Extract the [x, y] coordinate from the center of the cell holding the provided text.  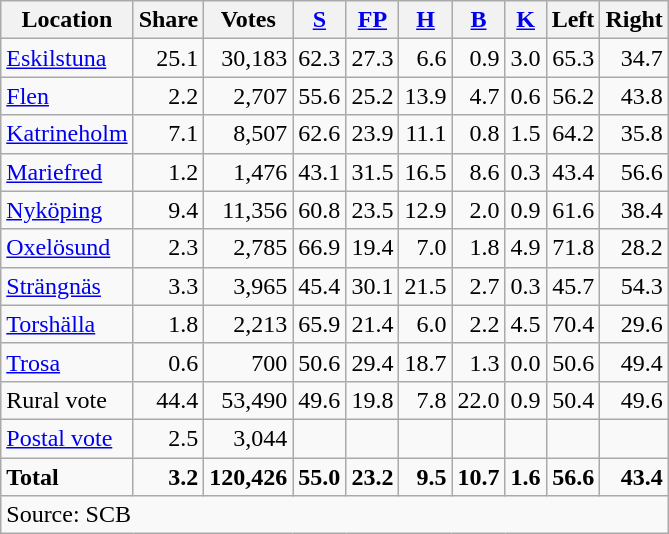
35.8 [634, 134]
120,426 [248, 477]
56.2 [573, 96]
62.6 [320, 134]
11.1 [426, 134]
43.8 [634, 96]
22.0 [478, 400]
700 [248, 362]
2,707 [248, 96]
Rural vote [67, 400]
54.3 [634, 286]
4.7 [478, 96]
7.8 [426, 400]
28.2 [634, 248]
Flen [67, 96]
30.1 [372, 286]
B [478, 20]
Location [67, 20]
29.6 [634, 324]
2.3 [168, 248]
6.6 [426, 58]
12.9 [426, 210]
31.5 [372, 172]
2,785 [248, 248]
3.0 [526, 58]
11,356 [248, 210]
K [526, 20]
34.7 [634, 58]
6.0 [426, 324]
FP [372, 20]
64.2 [573, 134]
Right [634, 20]
Katrineholm [67, 134]
Left [573, 20]
Votes [248, 20]
3,965 [248, 286]
3.2 [168, 477]
Oxelösund [67, 248]
4.9 [526, 248]
2.0 [478, 210]
Mariefred [67, 172]
8.6 [478, 172]
19.8 [372, 400]
2,213 [248, 324]
Trosa [67, 362]
Strängnäs [67, 286]
Eskilstuna [67, 58]
65.3 [573, 58]
10.7 [478, 477]
43.1 [320, 172]
23.2 [372, 477]
9.4 [168, 210]
18.7 [426, 362]
23.5 [372, 210]
1.3 [478, 362]
44.4 [168, 400]
29.4 [372, 362]
Share [168, 20]
16.5 [426, 172]
3,044 [248, 438]
70.4 [573, 324]
1.6 [526, 477]
H [426, 20]
30,183 [248, 58]
55.6 [320, 96]
1.2 [168, 172]
49.4 [634, 362]
62.3 [320, 58]
25.2 [372, 96]
8,507 [248, 134]
66.9 [320, 248]
2.5 [168, 438]
55.0 [320, 477]
Total [67, 477]
45.4 [320, 286]
61.6 [573, 210]
S [320, 20]
71.8 [573, 248]
1.5 [526, 134]
0.0 [526, 362]
53,490 [248, 400]
45.7 [573, 286]
38.4 [634, 210]
Source: SCB [335, 515]
27.3 [372, 58]
25.1 [168, 58]
9.5 [426, 477]
2.7 [478, 286]
Nyköping [67, 210]
3.3 [168, 286]
21.4 [372, 324]
13.9 [426, 96]
19.4 [372, 248]
1,476 [248, 172]
0.8 [478, 134]
60.8 [320, 210]
Postal vote [67, 438]
65.9 [320, 324]
7.0 [426, 248]
7.1 [168, 134]
Torshälla [67, 324]
4.5 [526, 324]
50.4 [573, 400]
23.9 [372, 134]
21.5 [426, 286]
